Extract the (X, Y) coordinate from the center of the cell holding the provided text.  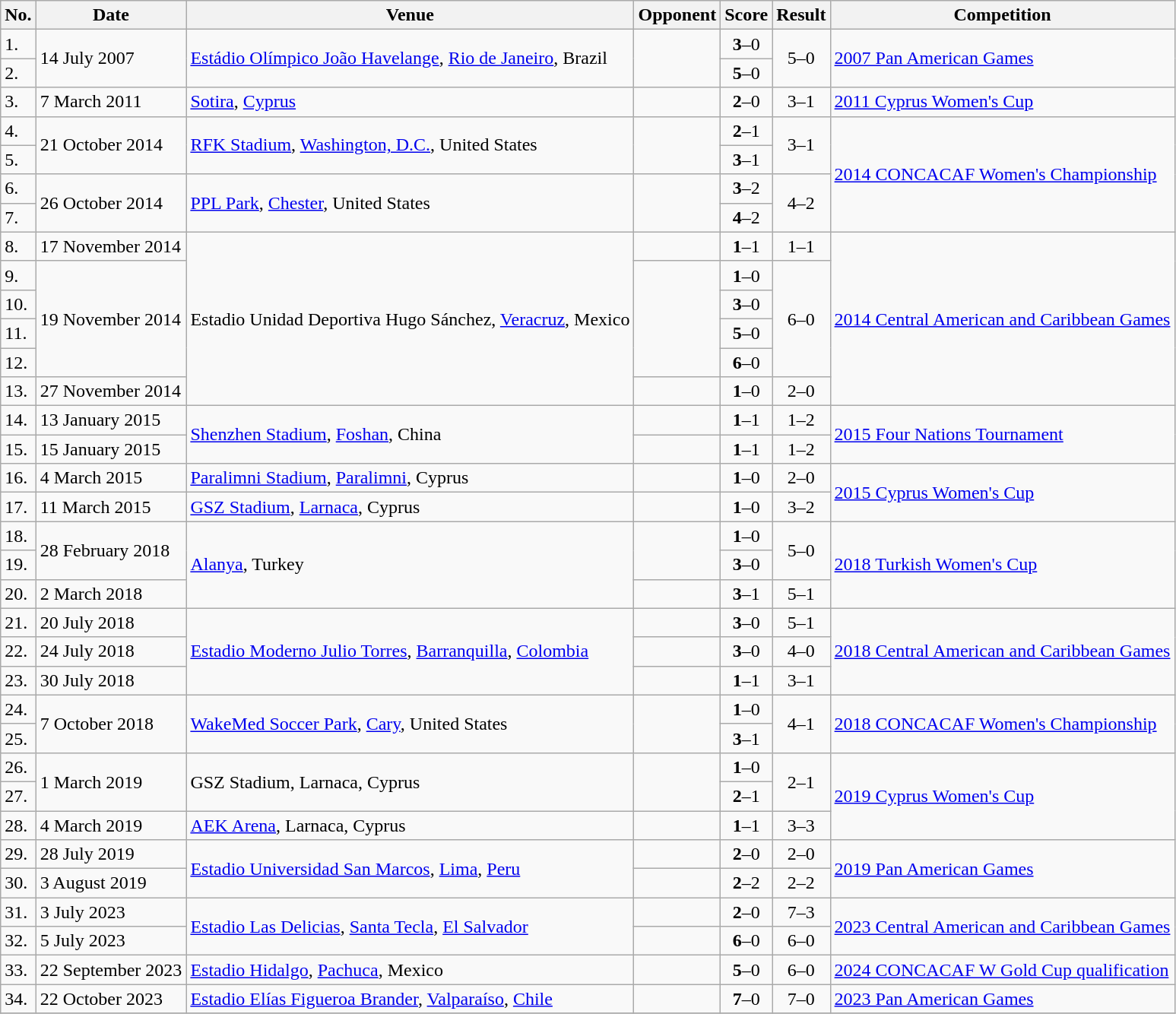
16. (18, 478)
27 November 2014 (111, 391)
4–0 (801, 651)
3 August 2019 (111, 883)
23. (18, 680)
2015 Four Nations Tournament (1002, 435)
Opponent (677, 15)
Venue (410, 15)
2023 Pan American Games (1002, 999)
5. (18, 160)
34. (18, 999)
Estadio Unidad Deportiva Hugo Sánchez, Veracruz, Mexico (410, 318)
9. (18, 275)
3. (18, 102)
No. (18, 15)
18. (18, 536)
25. (18, 738)
24. (18, 709)
Alanya, Turkey (410, 565)
13. (18, 391)
28 July 2019 (111, 854)
2018 CONCACAF Women's Championship (1002, 724)
AEK Arena, Larnaca, Cyprus (410, 825)
PPL Park, Chester, United States (410, 203)
Sotira, Cyprus (410, 102)
26. (18, 767)
2. (18, 73)
32. (18, 941)
10. (18, 304)
17. (18, 507)
22 October 2023 (111, 999)
31. (18, 912)
30. (18, 883)
2014 CONCACAF Women's Championship (1002, 174)
Score (746, 15)
33. (18, 970)
22 September 2023 (111, 970)
Paralimni Stadium, Paralimni, Cyprus (410, 478)
Estadio Moderno Julio Torres, Barranquilla, Colombia (410, 651)
19 November 2014 (111, 318)
3–3 (801, 825)
30 July 2018 (111, 680)
7–3 (801, 912)
20. (18, 594)
28. (18, 825)
RFK Stadium, Washington, D.C., United States (410, 145)
1. (18, 44)
1 March 2019 (111, 781)
Date (111, 15)
28 February 2018 (111, 550)
2015 Cyprus Women's Cup (1002, 493)
15. (18, 449)
17 November 2014 (111, 246)
4 March 2019 (111, 825)
20 July 2018 (111, 623)
7 October 2018 (111, 724)
2018 Central American and Caribbean Games (1002, 651)
Estadio Universidad San Marcos, Lima, Peru (410, 869)
11 March 2015 (111, 507)
21 October 2014 (111, 145)
5 July 2023 (111, 941)
19. (18, 565)
24 July 2018 (111, 651)
2007 Pan American Games (1002, 59)
14. (18, 420)
WakeMed Soccer Park, Cary, United States (410, 724)
21. (18, 623)
8. (18, 246)
2024 CONCACAF W Gold Cup qualification (1002, 970)
27. (18, 796)
Result (801, 15)
2018 Turkish Women's Cup (1002, 565)
12. (18, 363)
Shenzhen Stadium, Foshan, China (410, 435)
Estadio Las Delicias, Santa Tecla, El Salvador (410, 927)
2019 Pan American Games (1002, 869)
Estadio Elías Figueroa Brander, Valparaíso, Chile (410, 999)
14 July 2007 (111, 59)
7 March 2011 (111, 102)
26 October 2014 (111, 203)
3 July 2023 (111, 912)
11. (18, 333)
Estadio Hidalgo, Pachuca, Mexico (410, 970)
7. (18, 217)
Competition (1002, 15)
15 January 2015 (111, 449)
13 January 2015 (111, 420)
22. (18, 651)
4–1 (801, 724)
2019 Cyprus Women's Cup (1002, 796)
4 March 2015 (111, 478)
2011 Cyprus Women's Cup (1002, 102)
6. (18, 189)
Estádio Olímpico João Havelange, Rio de Janeiro, Brazil (410, 59)
2023 Central American and Caribbean Games (1002, 927)
2014 Central American and Caribbean Games (1002, 318)
4. (18, 131)
2 March 2018 (111, 594)
29. (18, 854)
